Capture the cell that displays the provided text and extract its [X, Y] central coordinate. 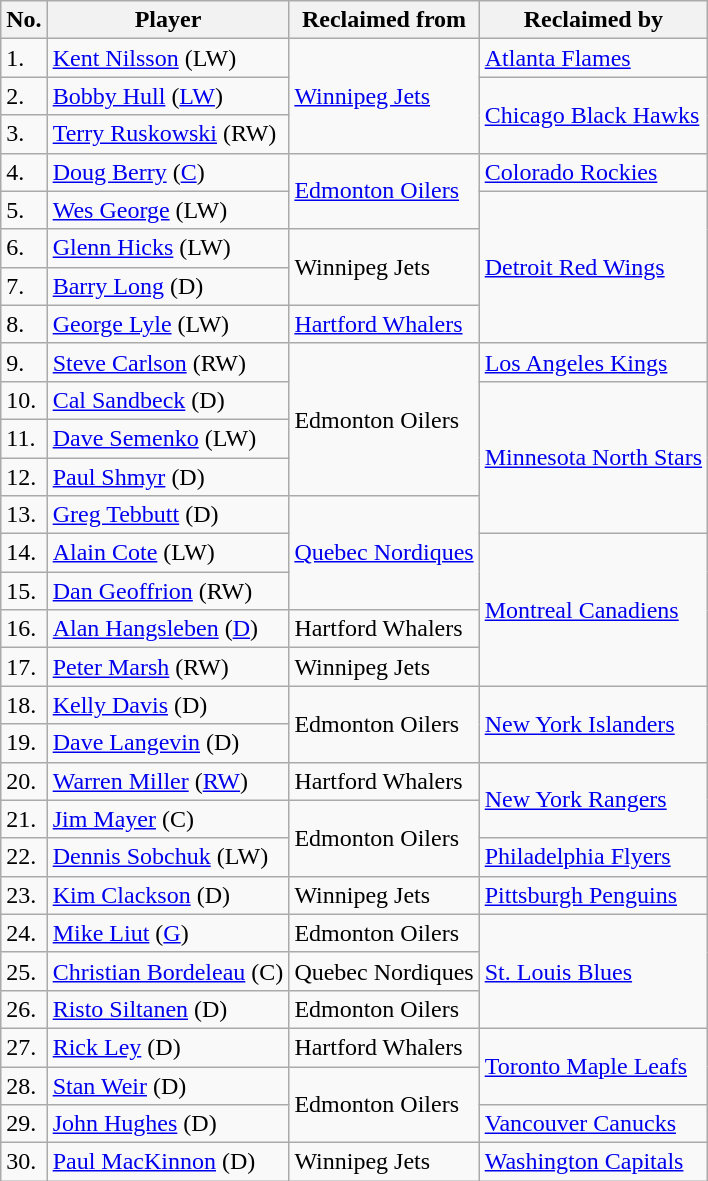
Dan Geoffrion (RW) [168, 591]
Montreal Canadiens [593, 610]
5. [24, 210]
22. [24, 857]
13. [24, 515]
27. [24, 1047]
Vancouver Canucks [593, 1124]
Risto Siltanen (D) [168, 1009]
7. [24, 286]
Toronto Maple Leafs [593, 1066]
Kent Nilsson (LW) [168, 58]
Player [168, 20]
Washington Capitals [593, 1162]
Peter Marsh (RW) [168, 667]
18. [24, 705]
16. [24, 629]
Alain Cote (LW) [168, 553]
Alan Hangsleben (D) [168, 629]
3. [24, 134]
Dave Langevin (D) [168, 743]
11. [24, 438]
15. [24, 591]
20. [24, 781]
No. [24, 20]
21. [24, 819]
Rick Ley (D) [168, 1047]
9. [24, 362]
Reclaimed from [384, 20]
12. [24, 477]
Wes George (LW) [168, 210]
Mike Liut (G) [168, 933]
1. [24, 58]
Doug Berry (C) [168, 172]
Philadelphia Flyers [593, 857]
2. [24, 96]
24. [24, 933]
Glenn Hicks (LW) [168, 248]
George Lyle (LW) [168, 324]
Chicago Black Hawks [593, 115]
Los Angeles Kings [593, 362]
14. [24, 553]
23. [24, 895]
Terry Ruskowski (RW) [168, 134]
Dennis Sobchuk (LW) [168, 857]
New York Islanders [593, 724]
Jim Mayer (C) [168, 819]
Paul MacKinnon (D) [168, 1162]
25. [24, 971]
8. [24, 324]
26. [24, 1009]
Pittsburgh Penguins [593, 895]
Bobby Hull (LW) [168, 96]
Kim Clackson (D) [168, 895]
29. [24, 1124]
Barry Long (D) [168, 286]
Warren Miller (RW) [168, 781]
Dave Semenko (LW) [168, 438]
30. [24, 1162]
17. [24, 667]
Atlanta Flames [593, 58]
Christian Bordeleau (C) [168, 971]
6. [24, 248]
Steve Carlson (RW) [168, 362]
19. [24, 743]
New York Rangers [593, 800]
Minnesota North Stars [593, 457]
St. Louis Blues [593, 971]
Cal Sandbeck (D) [168, 400]
Greg Tebbutt (D) [168, 515]
Stan Weir (D) [168, 1085]
Kelly Davis (D) [168, 705]
Paul Shmyr (D) [168, 477]
Colorado Rockies [593, 172]
Detroit Red Wings [593, 267]
John Hughes (D) [168, 1124]
Reclaimed by [593, 20]
28. [24, 1085]
10. [24, 400]
4. [24, 172]
